Pinpoint the cell where the given text exists, returning its [x, y] midpoint coordinate. 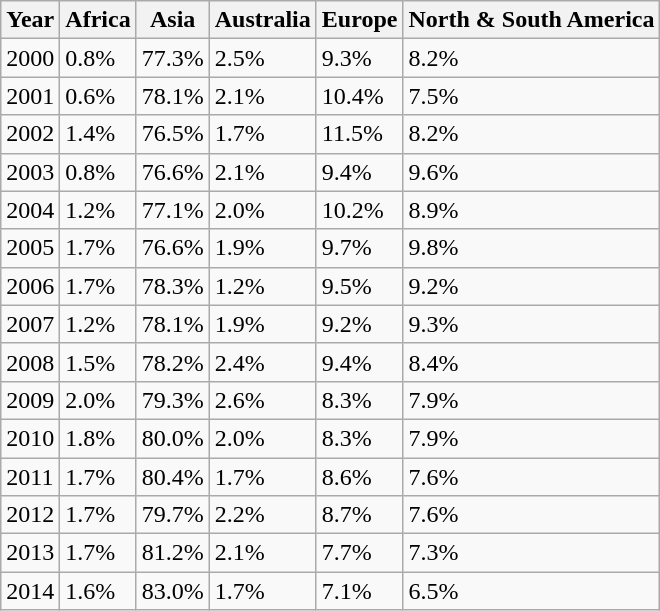
0.6% [98, 96]
2006 [30, 286]
2003 [30, 172]
83.0% [172, 591]
2009 [30, 400]
Year [30, 20]
10.2% [360, 210]
80.4% [172, 477]
Australia [262, 20]
2007 [30, 324]
77.3% [172, 58]
76.5% [172, 134]
79.3% [172, 400]
2012 [30, 515]
81.2% [172, 553]
7.5% [532, 96]
7.7% [360, 553]
9.5% [360, 286]
2.6% [262, 400]
9.8% [532, 248]
1.5% [98, 362]
2.5% [262, 58]
78.2% [172, 362]
7.1% [360, 591]
8.6% [360, 477]
Africa [98, 20]
1.4% [98, 134]
7.3% [532, 553]
2002 [30, 134]
8.9% [532, 210]
2005 [30, 248]
10.4% [360, 96]
8.4% [532, 362]
2011 [30, 477]
1.8% [98, 438]
9.7% [360, 248]
11.5% [360, 134]
2004 [30, 210]
North & South America [532, 20]
1.6% [98, 591]
2013 [30, 553]
2.2% [262, 515]
Europe [360, 20]
77.1% [172, 210]
Asia [172, 20]
2001 [30, 96]
2014 [30, 591]
2010 [30, 438]
2.4% [262, 362]
78.3% [172, 286]
6.5% [532, 591]
79.7% [172, 515]
8.7% [360, 515]
80.0% [172, 438]
9.6% [532, 172]
2000 [30, 58]
2008 [30, 362]
